Return the [x, y] coordinate for the center point of the cell that contains the specified text.  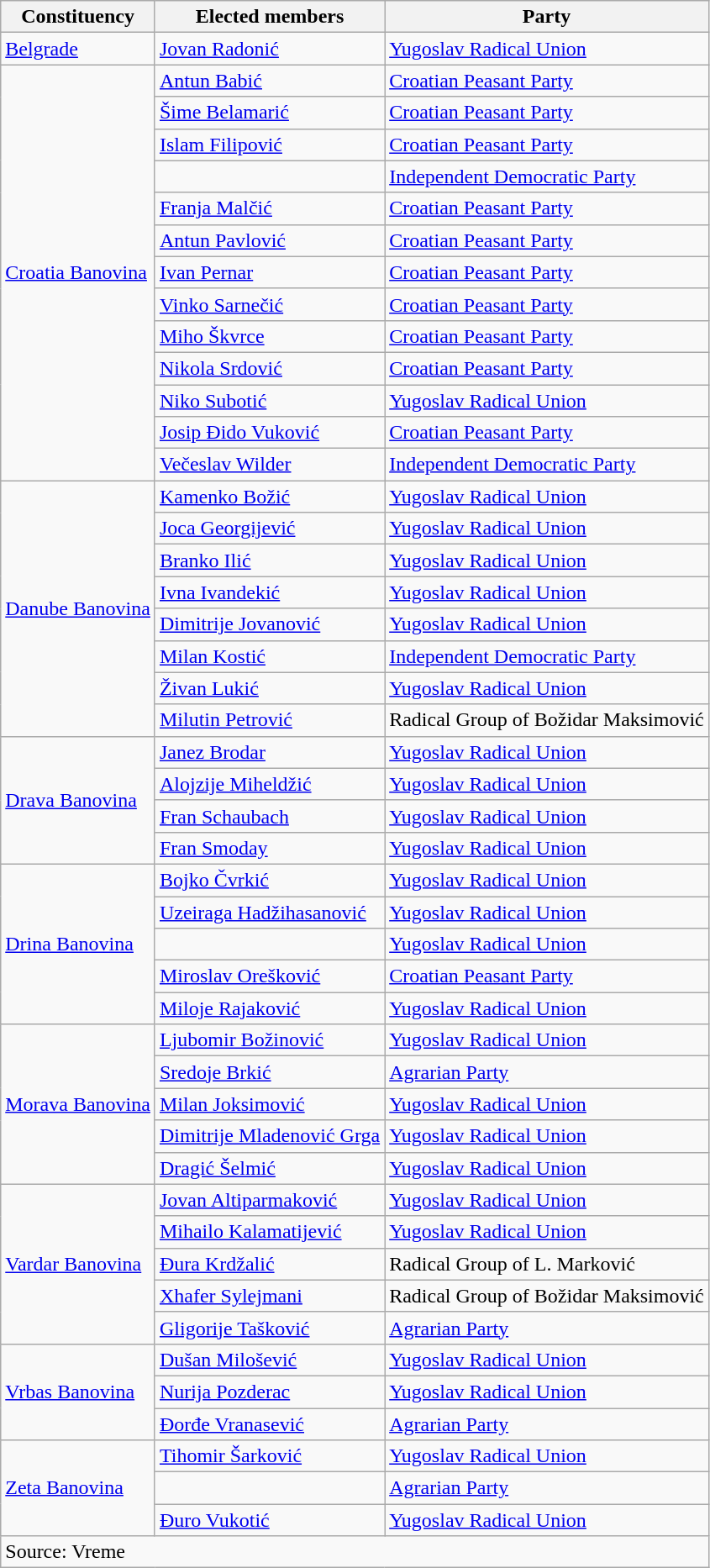
Šime Belamarić [269, 113]
Vardar Banovina [78, 1264]
Croatia Banovina [78, 272]
Miho Škvrce [269, 336]
Miloje Rajaković [269, 1008]
Fran Smoday [269, 848]
Ljubomir Božinović [269, 1040]
Večeslav Wilder [269, 465]
Josip Đido Vuković [269, 433]
Joca Georgijević [269, 529]
Dimitrije Jovanović [269, 624]
Source: Vreme [355, 1552]
Drina Banovina [78, 944]
Dušan Milošević [269, 1360]
Xhafer Sylejmani [269, 1296]
Party [547, 17]
Uzeiraga Hadžihasanović [269, 912]
Dragić Šelmić [269, 1168]
Morava Banovina [78, 1104]
Jovan Radonić [269, 49]
Milutin Petrović [269, 720]
Ivna Ivandekić [269, 592]
Gligorije Tašković [269, 1328]
Franja Malčić [269, 208]
Radical Group of L. Marković [547, 1264]
Kamenko Božić [269, 497]
Tihomir Šarković [269, 1456]
Vrbas Banovina [78, 1392]
Jovan Altiparmaković [269, 1200]
Antun Pavlović [269, 240]
Constituency [78, 17]
Elected members [269, 17]
Ivan Pernar [269, 272]
Janez Brodar [269, 752]
Antun Babić [269, 81]
Đuro Vukotić [269, 1520]
Fran Schaubach [269, 816]
Bojko Čvrkić [269, 880]
Zeta Banovina [78, 1488]
Milan Joksimović [269, 1104]
Živan Lukić [269, 688]
Nurija Pozderac [269, 1392]
Nikola Srdović [269, 368]
Alojzije Miheldžić [269, 784]
Sredoje Brkić [269, 1072]
Branko Ilić [269, 560]
Vinko Sarnečić [269, 304]
Mihailo Kalamatijević [269, 1232]
Niko Subotić [269, 401]
Drava Banovina [78, 800]
Dimitrije Mladenović Grga [269, 1136]
Đorđe Vranasević [269, 1424]
Miroslav Orešković [269, 976]
Milan Kostić [269, 656]
Đura Krdžalić [269, 1264]
Islam Filipović [269, 145]
Belgrade [78, 49]
Danube Banovina [78, 608]
